Capture the cell that displays the provided text and extract its (X, Y) central coordinate. 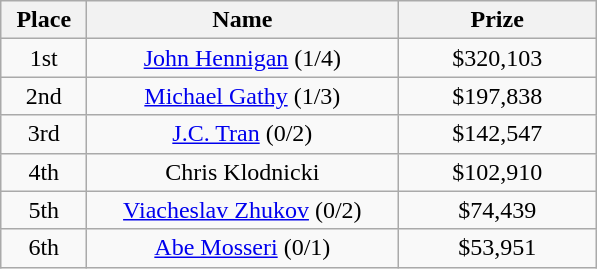
Name (242, 20)
5th (44, 210)
Michael Gathy (1/3) (242, 96)
Place (44, 20)
$197,838 (498, 96)
John Hennigan (1/4) (242, 58)
2nd (44, 96)
Chris Klodnicki (242, 172)
$53,951 (498, 248)
Prize (498, 20)
6th (44, 248)
1st (44, 58)
J.C. Tran (0/2) (242, 134)
Viacheslav Zhukov (0/2) (242, 210)
Abe Mosseri (0/1) (242, 248)
4th (44, 172)
$74,439 (498, 210)
$142,547 (498, 134)
$102,910 (498, 172)
3rd (44, 134)
$320,103 (498, 58)
